From the cell containing the given text, extract its center point as [X, Y] coordinate. 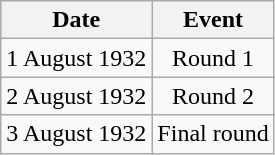
Event [213, 20]
3 August 1932 [76, 134]
Round 2 [213, 96]
Date [76, 20]
2 August 1932 [76, 96]
Final round [213, 134]
Round 1 [213, 58]
1 August 1932 [76, 58]
